From the cell containing the given text, extract its center point as (X, Y) coordinate. 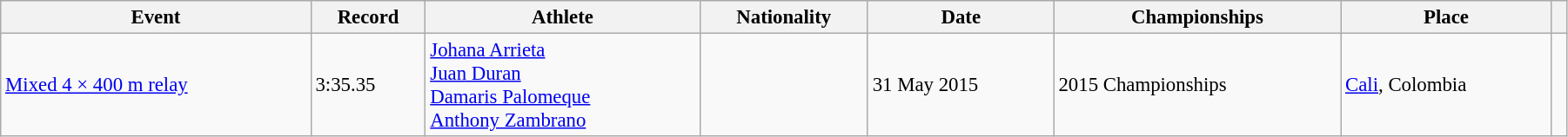
Athlete (562, 17)
Johana ArrietaJuan DuranDamaris PalomequeAnthony Zambrano (562, 85)
3:35.35 (368, 85)
Mixed 4 × 400 m relay (156, 85)
2015 Championships (1197, 85)
Cali, Colombia (1446, 85)
31 May 2015 (961, 85)
Event (156, 17)
Nationality (783, 17)
Record (368, 17)
Place (1446, 17)
Championships (1197, 17)
Date (961, 17)
